Return the [X, Y] coordinate for the center point of the cell that contains the specified text.  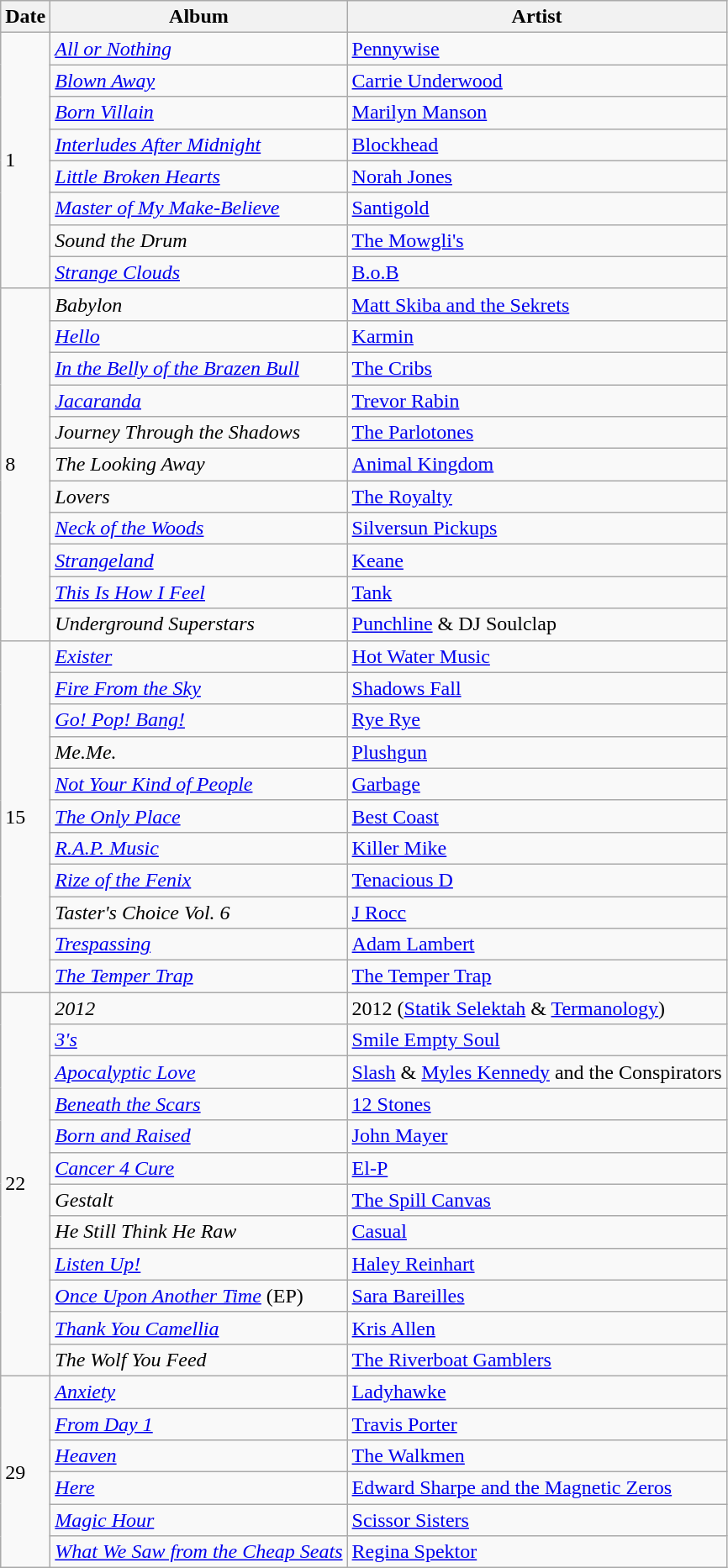
Blown Away [198, 81]
12 Stones [536, 1104]
Tenacious D [536, 880]
Shadows Fall [536, 688]
Exister [198, 656]
Interludes After Midnight [198, 145]
J Rocc [536, 912]
Apocalyptic Love [198, 1072]
2012 (Statik Selektah & Termanology) [536, 1008]
Jacaranda [198, 401]
Trevor Rabin [536, 401]
Neck of the Woods [198, 529]
Best Coast [536, 816]
The Wolf You Feed [198, 1360]
Beneath the Scars [198, 1104]
From Day 1 [198, 1424]
Hot Water Music [536, 656]
Strange Clouds [198, 272]
Adam Lambert [536, 944]
Killer Mike [536, 848]
Karmin [536, 336]
Casual [536, 1232]
Here [198, 1488]
Trespassing [198, 944]
Born and Raised [198, 1136]
Heaven [198, 1456]
The Spill Canvas [536, 1200]
Taster's Choice Vol. 6 [198, 912]
3's [198, 1040]
Scissor Sisters [536, 1520]
What We Saw from the Cheap Seats [198, 1552]
The Walkmen [536, 1456]
Rye Rye [536, 720]
Tank [536, 592]
Rize of the Fenix [198, 880]
Underground Superstars [198, 624]
The Only Place [198, 816]
22 [25, 1185]
Me.Me. [198, 752]
El-P [536, 1168]
Sara Bareilles [536, 1296]
Regina Spektor [536, 1552]
Date [25, 17]
Kris Allen [536, 1328]
Edward Sharpe and the Magnetic Zeros [536, 1488]
Blockhead [536, 145]
Haley Reinhart [536, 1264]
Smile Empty Soul [536, 1040]
Slash & Myles Kennedy and the Conspirators [536, 1072]
John Mayer [536, 1136]
Animal Kingdom [536, 465]
15 [25, 817]
B.o.B [536, 272]
Thank You Camellia [198, 1328]
This Is How I Feel [198, 592]
Garbage [536, 784]
The Mowgli's [536, 240]
The Royalty [536, 497]
Artist [536, 17]
Ladyhawke [536, 1392]
1 [25, 160]
Strangeland [198, 560]
R.A.P. Music [198, 848]
Journey Through the Shadows [198, 433]
8 [25, 464]
Santigold [536, 208]
Carrie Underwood [536, 81]
Keane [536, 560]
Silversun Pickups [536, 529]
29 [25, 1471]
Sound the Drum [198, 240]
The Riverboat Gamblers [536, 1360]
The Parlotones [536, 433]
Cancer 4 Cure [198, 1168]
Born Villain [198, 113]
Album [198, 17]
Hello [198, 336]
Fire From the Sky [198, 688]
Travis Porter [536, 1424]
All or Nothing [198, 49]
Marilyn Manson [536, 113]
Punchline & DJ Soulclap [536, 624]
In the Belly of the Brazen Bull [198, 368]
Lovers [198, 497]
Once Upon Another Time (EP) [198, 1296]
Anxiety [198, 1392]
Go! Pop! Bang! [198, 720]
Babylon [198, 304]
Master of My Make-Believe [198, 208]
Little Broken Hearts [198, 176]
Gestalt [198, 1200]
Matt Skiba and the Sekrets [536, 304]
The Looking Away [198, 465]
2012 [198, 1008]
Not Your Kind of People [198, 784]
Magic Hour [198, 1520]
Listen Up! [198, 1264]
Plushgun [536, 752]
He Still Think He Raw [198, 1232]
Norah Jones [536, 176]
The Cribs [536, 368]
Pennywise [536, 49]
